Output the [x, y] coordinate of the center of the cell containing the given text.  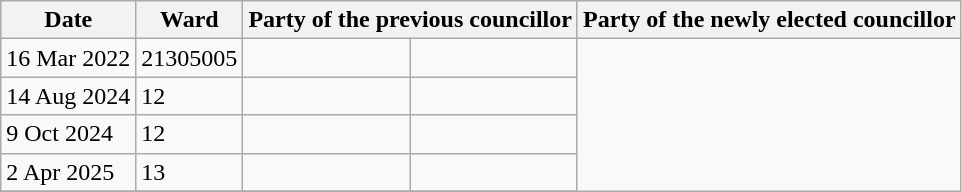
13 [190, 172]
2 Apr 2025 [68, 172]
9 Oct 2024 [68, 134]
16 Mar 2022 [68, 58]
14 Aug 2024 [68, 96]
Party of the previous councillor [410, 20]
Party of the newly elected councillor [769, 20]
Date [68, 20]
21305005 [190, 58]
Ward [190, 20]
